Return the (X, Y) coordinate for the center point of the cell that contains the specified text.  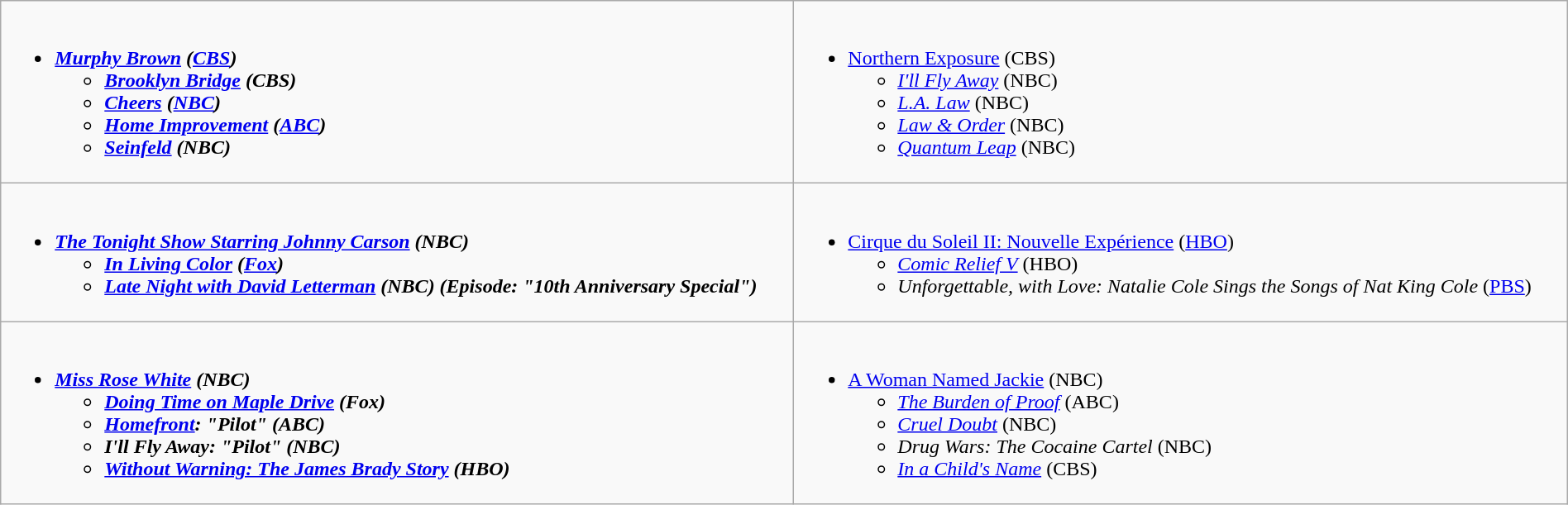
Miss Rose White (NBC)Doing Time on Maple Drive (Fox)Homefront: "Pilot" (ABC)I'll Fly Away: "Pilot" (NBC)Without Warning: The James Brady Story (HBO) (397, 413)
Cirque du Soleil II: Nouvelle Expérience (HBO)Comic Relief V (HBO)Unforgettable, with Love: Natalie Cole Sings the Songs of Nat King Cole (PBS) (1181, 253)
Northern Exposure (CBS)I'll Fly Away (NBC)L.A. Law (NBC)Law & Order (NBC)Quantum Leap (NBC) (1181, 93)
Murphy Brown (CBS)Brooklyn Bridge (CBS)Cheers (NBC)Home Improvement (ABC)Seinfeld (NBC) (397, 93)
The Tonight Show Starring Johnny Carson (NBC)In Living Color (Fox)Late Night with David Letterman (NBC) (Episode: "10th Anniversary Special") (397, 253)
A Woman Named Jackie (NBC)The Burden of Proof (ABC)Cruel Doubt (NBC)Drug Wars: The Cocaine Cartel (NBC)In a Child's Name (CBS) (1181, 413)
